Locate the cell with the specified text and output its (X, Y) center coordinate. 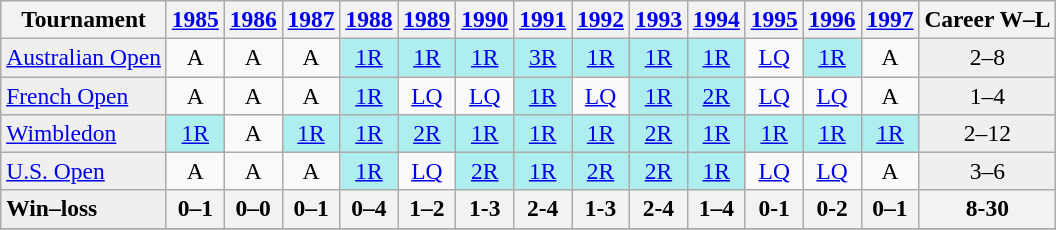
1996 (832, 19)
1991 (543, 19)
2–8 (988, 57)
Win–loss (84, 209)
2–12 (988, 133)
French Open (84, 95)
Wimbledon (84, 133)
Career W–L (988, 19)
1993 (658, 19)
Tournament (84, 19)
0–4 (369, 209)
3R (543, 57)
1986 (253, 19)
0–0 (253, 209)
1989 (427, 19)
U.S. Open (84, 171)
1–2 (427, 209)
1985 (195, 19)
1988 (369, 19)
1987 (311, 19)
3–6 (988, 171)
1997 (890, 19)
1995 (774, 19)
Australian Open (84, 57)
0-2 (832, 209)
0-1 (774, 209)
1990 (485, 19)
8-30 (988, 209)
1994 (716, 19)
1992 (601, 19)
